Scan for the cell matching the given text and deliver its [X, Y] coordinate at center. 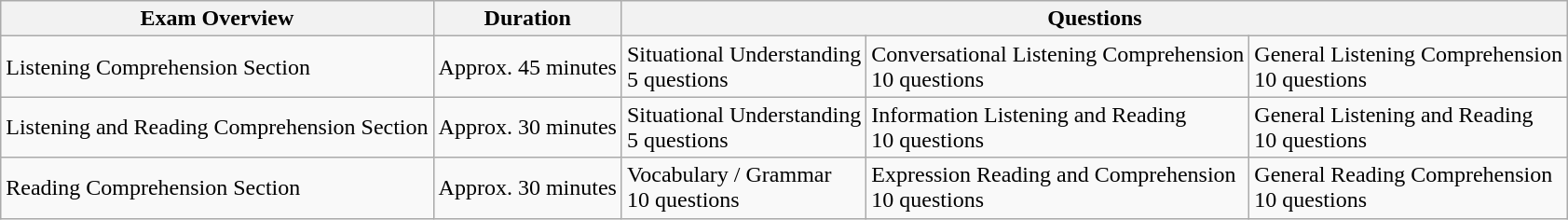
Listening Comprehension Section [217, 67]
Reading Comprehension Section [217, 188]
Vocabulary / Grammar10 questions [743, 188]
Exam Overview [217, 19]
Questions [1094, 19]
Information Listening and Reading10 questions [1058, 127]
General Listening Comprehension10 questions [1409, 67]
Approx. 45 minutes [527, 67]
Duration [527, 19]
General Listening and Reading10 questions [1409, 127]
Expression Reading and Comprehension10 questions [1058, 188]
Conversational Listening Comprehension10 questions [1058, 67]
Listening and Reading Comprehension Section [217, 127]
General Reading Comprehension10 questions [1409, 188]
